Identify which cell holds the provided text, then report its (X, Y) central coordinate. 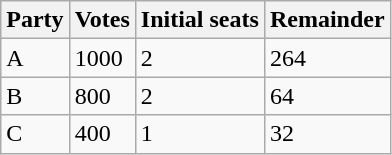
A (35, 58)
1 (200, 134)
400 (102, 134)
800 (102, 96)
Votes (102, 20)
64 (327, 96)
1000 (102, 58)
Initial seats (200, 20)
B (35, 96)
264 (327, 58)
Party (35, 20)
32 (327, 134)
Remainder (327, 20)
C (35, 134)
